Capture the cell that displays the provided text and extract its [X, Y] central coordinate. 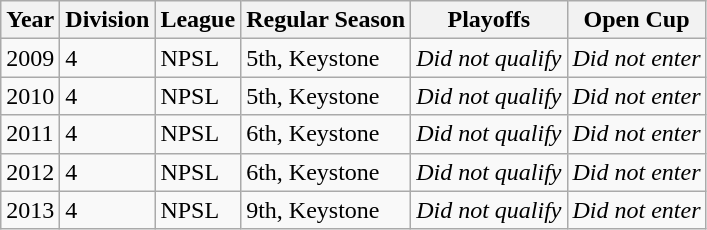
Open Cup [636, 20]
Playoffs [489, 20]
Division [108, 20]
2010 [30, 96]
2012 [30, 172]
League [198, 20]
Year [30, 20]
2009 [30, 58]
2011 [30, 134]
9th, Keystone [326, 210]
2013 [30, 210]
Regular Season [326, 20]
